Return [X, Y] of the center of cell containing provided text 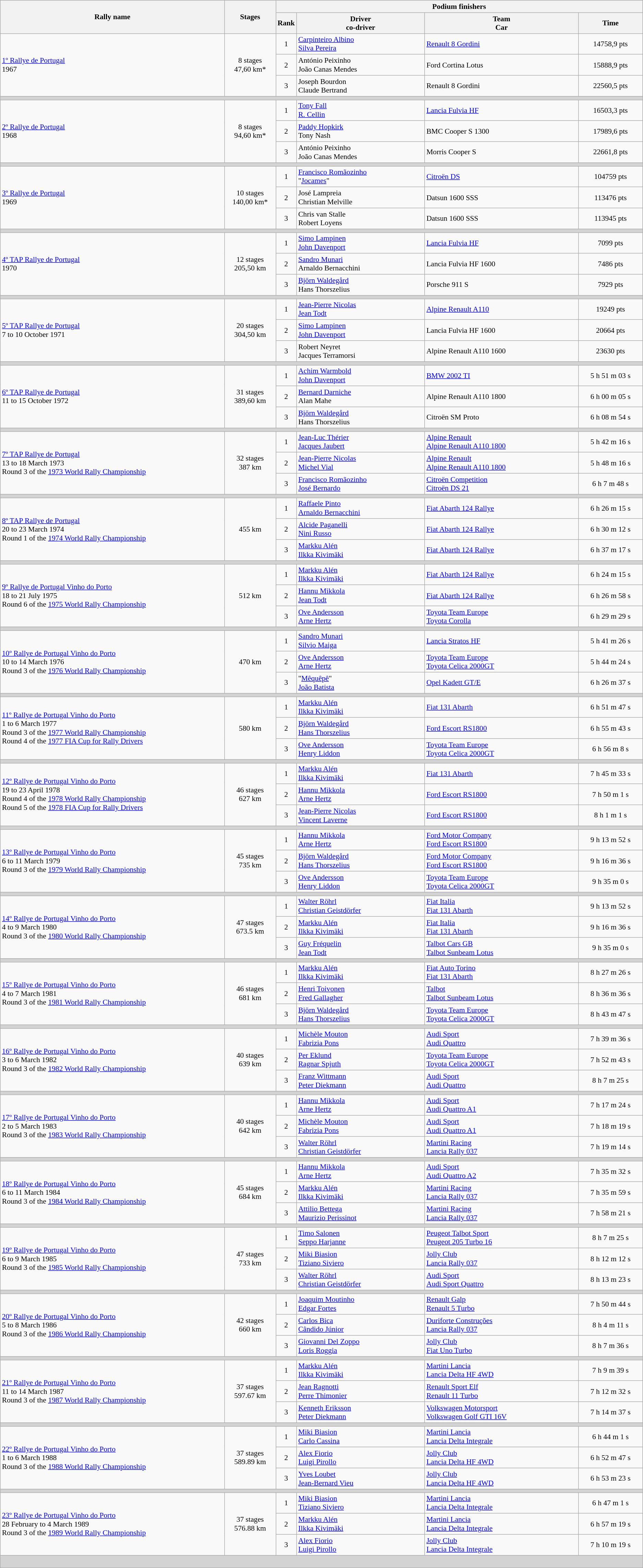
4º TAP Rallye de Portugal1970 [112, 264]
Citroën SM Proto [501, 417]
6 h 55 m 43 s [610, 728]
Raffaele Pinto Arnaldo Bernacchini [361, 508]
22560,5 pts [610, 86]
7929 pts [610, 285]
7 h 19 m 14 s [610, 1147]
Tony Fall R. Cellin [361, 110]
6 h 26 m 15 s [610, 508]
6 h 24 m 15 s [610, 574]
Jolly Club Lancia Delta Integrale [501, 1545]
12 stages 205,50 km [250, 264]
Jean-Pierre Nicolas Jean Todt [361, 309]
113476 pts [610, 197]
20664 pts [610, 330]
12º Rallye de Portugal Vinho do Porto 19 to 23 April 1978Round 4 of the 1978 World Rally ChampionshipRound 5 of the 1978 FIA Cup for Rally Drivers [112, 794]
14758,9 pts [610, 44]
Joseph Bourdon Claude Bertrand [361, 86]
7 h 35 m 59 s [610, 1193]
37 stages 576.88 km [250, 1524]
31 stages 389,60 km [250, 396]
Jean-Pierre Nicolas Michel Vial [361, 463]
7 h 58 m 21 s [610, 1213]
22º Rallye de Portugal Vinho do Porto 1 to 6 March 1988Round 3 of the 1988 World Rally Championship [112, 1457]
17989,6 pts [610, 132]
Jolly Club Lancia Rally 037 [501, 1259]
6 h 57 m 19 s [610, 1524]
5º TAP Rallye de Portugal7 to 10 October 1971 [112, 330]
22661,8 pts [610, 152]
Timo Salonen Seppo Harjanne [361, 1238]
6 h 47 m 1 s [610, 1503]
Bernard Darniche Alan Mahe [361, 397]
40 stages 642 km [250, 1126]
Volkswagen Motorsport Volkswagen Golf GTI 16V [501, 1412]
Duriforte Construções Lancia Rally 037 [501, 1325]
Attilio Bettega Maurizio Perissinot [361, 1213]
47 stages 673.5 km [250, 927]
19249 pts [610, 309]
Carpinteiro Albino Silva Pereira [361, 44]
Opel Kadett GT/E [501, 683]
47 stages 733 km [250, 1259]
Jean-Luc Thérier Jacques Jaubert [361, 442]
Yves Loubet Jean-Bernard Vieu [361, 1479]
Talbot Talbot Sunbeam Lotus [501, 993]
23º Rallye de Portugal Vinho do Porto 28 February to 4 March 1989Round 3 of the 1989 World Rally Championship [112, 1524]
Renault Galp Renault 5 Turbo [501, 1304]
6 h 56 m 8 s [610, 749]
6º TAP Rallye de Portugal11 to 15 October 1972 [112, 396]
José Lampreia Christian Melville [361, 197]
42 stages 660 km [250, 1325]
20º Rallye de Portugal Vinho do Porto 5 to 8 March 1986Round 3 of the 1986 World Rally Championship [112, 1325]
21º Rallye de Portugal Vinho do Porto 11 to 14 March 1987Round 3 of the 1987 World Rally Championship [112, 1391]
13º Rallye de Portugal Vinho do Porto 6 to 11 March 1979Round 3 of the 1979 World Rally Championship [112, 861]
17º Rallye de Portugal Vinho do Porto 2 to 5 March 1983Round 3 of the 1983 World Rally Championship [112, 1126]
Podium finishers [459, 7]
46 stages 627 km [250, 794]
8 h 4 m 11 s [610, 1325]
5 h 51 m 03 s [610, 376]
8º TAP Rallye de Portugal 20 to 23 March 1974Round 1 of the 1974 World Rally Championship [112, 529]
Porsche 911 S [501, 285]
1º Rallye de Portugal1967 [112, 65]
Guy Fréquelin Jean Todt [361, 948]
Morris Cooper S [501, 152]
Sandro Munari Arnaldo Bernacchini [361, 264]
8 stages 47,60 km* [250, 65]
5 h 44 m 24 s [610, 662]
7 h 14 m 37 s [610, 1412]
45 stages 735 km [250, 861]
Miki Biasion Carlo Cassina [361, 1437]
23630 pts [610, 351]
Paddy Hopkirk Tony Nash [361, 132]
6 h 26 m 37 s [610, 683]
Alpine Renault A110 [501, 309]
15888,9 pts [610, 65]
104759 pts [610, 177]
7 h 39 m 36 s [610, 1038]
Audi Sport Audi Sport Quattro [501, 1280]
455 km [250, 529]
6 h 08 m 54 s [610, 417]
7099 pts [610, 243]
"Mêquêpê" João Batista [361, 683]
BMC Cooper S 1300 [501, 132]
Alpine Renault A110 1600 [501, 351]
Henri Toivonen Fred Gallagher [361, 993]
Kenneth Eriksson Peter Diekmann [361, 1412]
8 h 27 m 26 s [610, 973]
Jean Ragnotti Perre Thimonier [361, 1391]
16503,3 pts [610, 110]
Rally name [112, 17]
6 h 30 m 12 s [610, 529]
Carlos Bica Cândido Júnior [361, 1325]
3º Rallye de Portugal1969 [112, 197]
Alpine Renault A110 1800 [501, 397]
BMW 2002 TI [501, 376]
10 stages 140,00 km* [250, 197]
7 h 18 m 19 s [610, 1126]
Citroën DS [501, 177]
16º Rallye de Portugal Vinho do Porto 3 to 6 March 1982Round 3 of the 1982 World Rally Championship [112, 1060]
Ford Cortina Lotus [501, 65]
8 h 1 m 1 s [610, 816]
6 h 00 m 05 s [610, 397]
Martini Lancia Lancia Delta HF 4WD [501, 1370]
32 stages 387 km [250, 463]
Lancia Stratos HF [501, 641]
5 h 41 m 26 s [610, 641]
6 h 51 m 47 s [610, 707]
8 h 7 m 36 s [610, 1346]
9º Rallye de Portugal Vinho do Porto 18 to 21 July 1975Round 6 of the 1975 World Rally Championship [112, 596]
Jean-Pierre Nicolas Vincent Laverne [361, 816]
8 h 12 m 12 s [610, 1259]
TeamCar [501, 23]
Franz Wittmann Peter Diekmann [361, 1081]
Joaquim Moutinho Edgar Fortes [361, 1304]
Toyota Team Europe Toyota Corolla [501, 616]
45 stages 684 km [250, 1192]
113945 pts [610, 219]
Jolly Club Fiat Uno Turbo [501, 1346]
7 h 12 m 32 s [610, 1391]
580 km [250, 728]
Peugeot Talbot Sport Peugeot 205 Turbo 16 [501, 1238]
5 h 42 m 16 s [610, 442]
8 h 43 m 47 s [610, 1014]
2º Rallye de Portugal1968 [112, 131]
6 h 44 m 1 s [610, 1437]
Citroën Competition Citroën DS 21 [501, 484]
7 h 52 m 43 s [610, 1060]
Robert Neyret Jacques Terramorsi [361, 351]
6 h 7 m 48 s [610, 484]
8 stages 94,60 km* [250, 131]
Driverco-driver [361, 23]
Renault Sport Elf Renault 11 Turbo [501, 1391]
Francisco Romãozinho José Bernardo [361, 484]
Chris van Stalle Robert Loyens [361, 219]
6 h 29 m 29 s [610, 616]
8 h 13 m 23 s [610, 1280]
Alcide Paganelli Nini Russo [361, 529]
512 km [250, 596]
37 stages 597.67 km [250, 1391]
Stages [250, 17]
7 h 17 m 24 s [610, 1105]
6 h 53 m 23 s [610, 1479]
Rank [286, 23]
20 stages 304,50 km [250, 330]
7 h 50 m 44 s [610, 1304]
7 h 9 m 39 s [610, 1370]
Talbot Cars GB Talbot Sunbeam Lotus [501, 948]
Time [610, 23]
Francisco Romãozinho "Jocames" [361, 177]
8 h 36 m 36 s [610, 993]
19º Rallye de Portugal Vinho do Porto 6 to 9 March 1985Round 3 of the 1985 World Rally Championship [112, 1259]
6 h 52 m 47 s [610, 1458]
6 h 26 m 58 s [610, 596]
470 km [250, 661]
40 stages 639 km [250, 1060]
7 h 50 m 1 s [610, 794]
Sandro Munari Silvio Maiga [361, 641]
15º Rallye de Portugal Vinho do Porto 4 to 7 March 1981Round 3 of the 1981 World Rally Championship [112, 993]
Per Eklund Ragnar Spjuth [361, 1060]
7 h 45 m 33 s [610, 773]
Fiat Auto Torino Fiat 131 Abarth [501, 973]
6 h 37 m 17 s [610, 550]
Audi Sport Audi Quattro A2 [501, 1171]
7 h 10 m 19 s [610, 1545]
14º Rallye de Portugal Vinho do Porto 4 to 9 March 1980Round 3 of the 1980 World Rally Championship [112, 927]
11º Rallye de Portugal Vinho do Porto 1 to 6 March 1977Round 3 of the 1977 World Rally ChampionshipRound 4 of the 1977 FIA Cup for Rally Drivers [112, 728]
10º Rallye de Portugal Vinho do Porto 10 to 14 March 1976Round 3 of the 1976 World Rally Championship [112, 661]
7º TAP Rallye de Portugal 13 to 18 March 1973Round 3 of the 1973 World Rally Championship [112, 463]
7 h 35 m 32 s [610, 1171]
Giovanni Del Zoppo Loris Roggia [361, 1346]
46 stages 681 km [250, 993]
5 h 48 m 16 s [610, 463]
Achim Warmbold John Davenport [361, 376]
Hannu Mikkola Jean Todt [361, 596]
37 stages 589.89 km [250, 1457]
7486 pts [610, 264]
18º Rallye de Portugal Vinho do Porto 6 to 11 March 1984Round 3 of the 1984 World Rally Championship [112, 1192]
